Output the (x, y) coordinate of the center of the cell containing the given text.  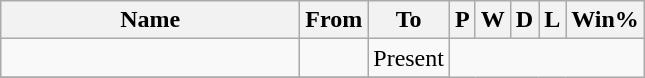
P (462, 20)
To (409, 20)
Present (409, 58)
Win% (606, 20)
D (524, 20)
From (334, 20)
W (492, 20)
Name (150, 20)
L (552, 20)
